Provide the (x, y) coordinate of the cell's center where the given text is located.  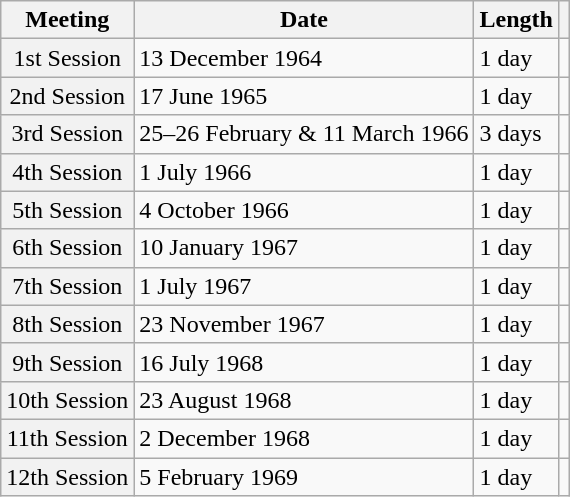
10th Session (68, 400)
5th Session (68, 210)
Meeting (68, 20)
17 June 1965 (304, 96)
4 October 1966 (304, 210)
1st Session (68, 58)
5 February 1969 (304, 477)
2 December 1968 (304, 438)
3rd Session (68, 134)
16 July 1968 (304, 362)
1 July 1967 (304, 286)
7th Session (68, 286)
23 August 1968 (304, 400)
2nd Session (68, 96)
4th Session (68, 172)
9th Session (68, 362)
12th Session (68, 477)
11th Session (68, 438)
3 days (516, 134)
10 January 1967 (304, 248)
8th Session (68, 324)
23 November 1967 (304, 324)
Date (304, 20)
1 July 1966 (304, 172)
13 December 1964 (304, 58)
25–26 February & 11 March 1966 (304, 134)
Length (516, 20)
6th Session (68, 248)
